Capture the cell that displays the provided text and extract its [X, Y] central coordinate. 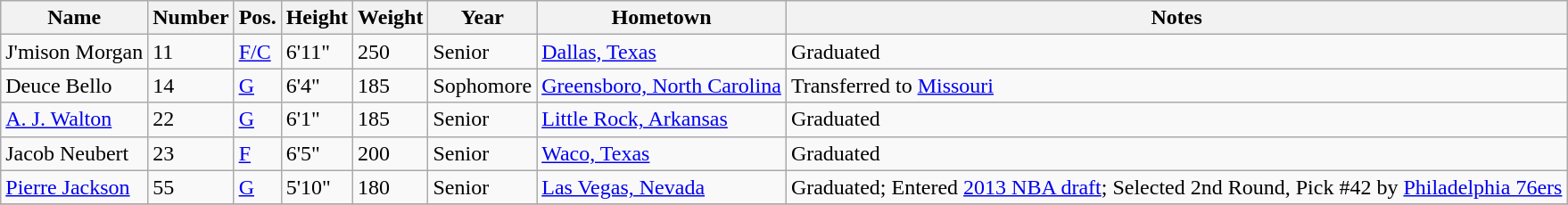
Sophomore [483, 86]
23 [191, 153]
F [257, 153]
6'4" [317, 86]
180 [391, 187]
Dallas, Texas [662, 52]
Little Rock, Arkansas [662, 119]
Weight [391, 18]
Pos. [257, 18]
A. J. Walton [75, 119]
Deuce Bello [75, 86]
Pierre Jackson [75, 187]
250 [391, 52]
Hometown [662, 18]
Transferred to Missouri [1176, 86]
200 [391, 153]
6'11" [317, 52]
6'5" [317, 153]
F/C [257, 52]
Waco, Texas [662, 153]
Graduated; Entered 2013 NBA draft; Selected 2nd Round, Pick #42 by Philadelphia 76ers [1176, 187]
Year [483, 18]
22 [191, 119]
Jacob Neubert [75, 153]
Las Vegas, Nevada [662, 187]
55 [191, 187]
6'1" [317, 119]
5'10" [317, 187]
Number [191, 18]
Greensboro, North Carolina [662, 86]
J'mison Morgan [75, 52]
14 [191, 86]
Name [75, 18]
Height [317, 18]
11 [191, 52]
Notes [1176, 18]
